From the cell containing the given text, extract its center point as (X, Y) coordinate. 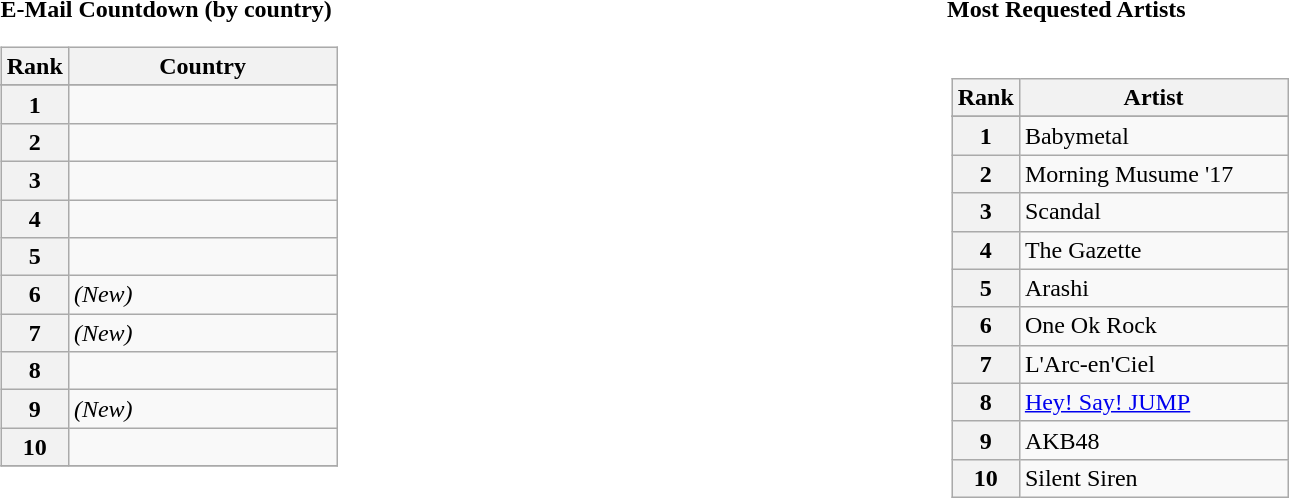
Hey! Say! JUMP (1153, 402)
Silent Siren (1153, 478)
L'Arc-en'Ciel (1153, 364)
Morning Musume '17 (1153, 174)
Babymetal (1153, 136)
AKB48 (1153, 440)
Scandal (1153, 212)
Artist (1153, 98)
Arashi (1153, 288)
One Ok Rock (1153, 326)
The Gazette (1153, 250)
Country (202, 66)
